Scan for the cell matching the given text and deliver its (X, Y) coordinate at center. 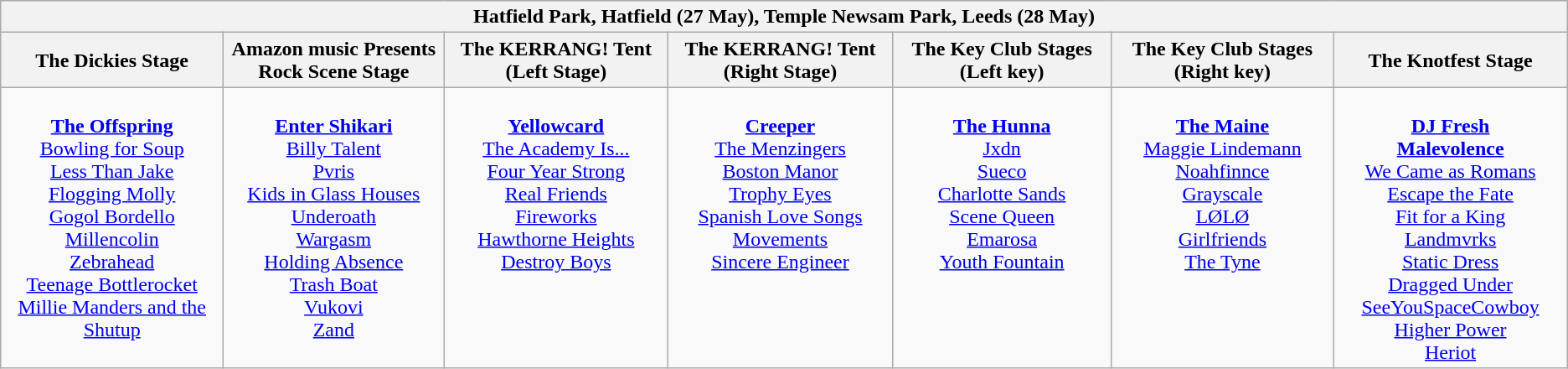
DJ Fresh Malevolence We Came as Romans Escape the Fate Fit for a King Landmvrks Static Dress Dragged Under SeeYouSpaceCowboy Higher Power Heriot (1451, 228)
The KERRANG! Tent (Right Stage) (781, 60)
The Key Club Stages (Right key) (1223, 60)
The Key Club Stages (Left key) (1002, 60)
The Offspring Bowling for Soup Less Than Jake Flogging Molly Gogol Bordello Millencolin Zebrahead Teenage Bottlerocket Millie Manders and the Shutup (112, 228)
The Hunna Jxdn Sueco Charlotte Sands Scene Queen Emarosa Youth Fountain (1002, 228)
The Dickies Stage (112, 60)
Yellowcard The Academy Is... Four Year Strong Real Friends Fireworks Hawthorne Heights Destroy Boys (556, 228)
Enter Shikari Billy Talent Pvris Kids in Glass Houses Underoath Wargasm Holding Absence Trash Boat Vukovi Zand (333, 228)
Hatfield Park, Hatfield (27 May), Temple Newsam Park, Leeds (28 May) (784, 17)
The KERRANG! Tent (Left Stage) (556, 60)
The Knotfest Stage (1451, 60)
The Maine Maggie Lindemann Noahfinnce Grayscale LØLØ Girlfriends The Tyne (1223, 228)
Creeper The Menzingers Boston Manor Trophy Eyes Spanish Love Songs Movements Sincere Engineer (781, 228)
Amazon music Presents Rock Scene Stage (333, 60)
